Locate the cell with the specified text and output its [X, Y] center coordinate. 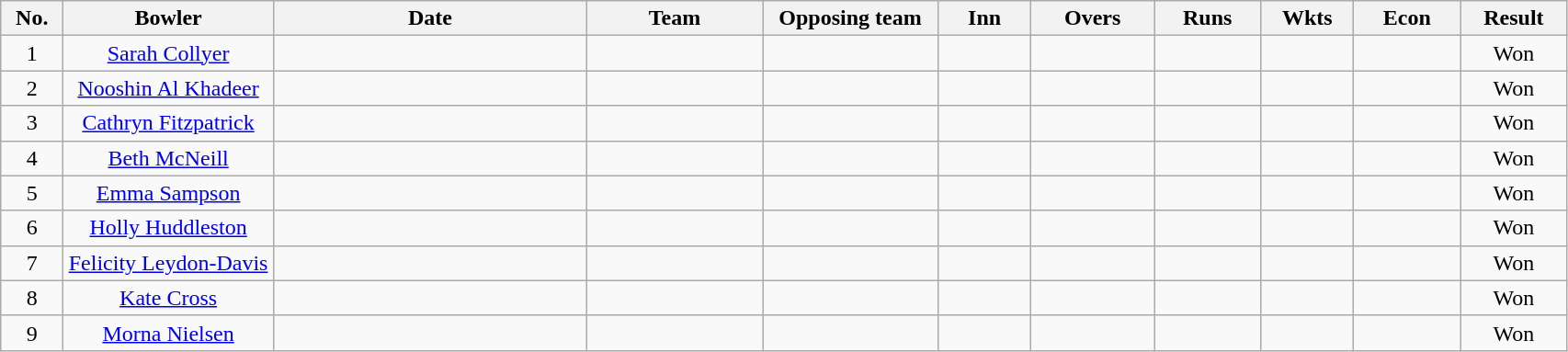
Overs [1093, 18]
Team [675, 18]
5 [32, 193]
7 [32, 263]
Beth McNeill [169, 158]
Nooshin Al Khadeer [169, 88]
2 [32, 88]
1 [32, 53]
Sarah Collyer [169, 53]
Inn [985, 18]
Result [1514, 18]
Emma Sampson [169, 193]
3 [32, 123]
Date [430, 18]
Morna Nielsen [169, 333]
8 [32, 298]
No. [32, 18]
Econ [1407, 18]
4 [32, 158]
Felicity Leydon-Davis [169, 263]
Wkts [1307, 18]
Cathryn Fitzpatrick [169, 123]
Holly Huddleston [169, 228]
Bowler [169, 18]
Opposing team [851, 18]
6 [32, 228]
9 [32, 333]
Runs [1208, 18]
Kate Cross [169, 298]
